Scan for the cell matching the given text and deliver its (X, Y) coordinate at center. 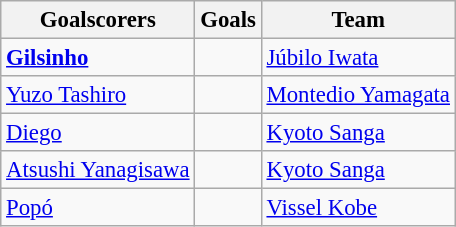
Vissel Kobe (358, 208)
Popó (98, 208)
Diego (98, 133)
Atsushi Yanagisawa (98, 170)
Goalscorers (98, 20)
Montedio Yamagata (358, 95)
Team (358, 20)
Gilsinho (98, 58)
Júbilo Iwata (358, 58)
Goals (228, 20)
Yuzo Tashiro (98, 95)
